Extract the [x, y] coordinate from the center of the cell holding the provided text.  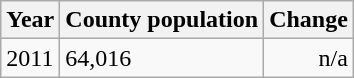
Change [309, 20]
County population [162, 20]
n/a [309, 58]
64,016 [162, 58]
Year [30, 20]
2011 [30, 58]
